Pinpoint the cell where the given text exists, returning its (X, Y) midpoint coordinate. 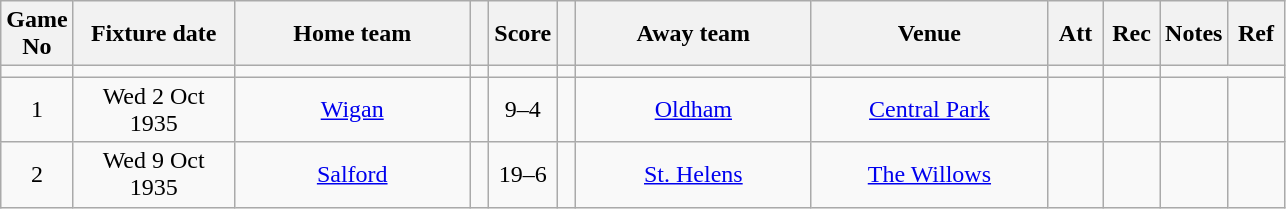
Salford (352, 174)
Home team (352, 34)
Venue (929, 34)
Score (523, 34)
Wed 2 Oct 1935 (154, 110)
19–6 (523, 174)
Fixture date (154, 34)
9–4 (523, 110)
1 (37, 110)
2 (37, 174)
St. Helens (693, 174)
Notes (1194, 34)
Wed 9 Oct 1935 (154, 174)
Rec (1132, 34)
Away team (693, 34)
Oldham (693, 110)
Game No (37, 34)
The Willows (929, 174)
Wigan (352, 110)
Ref (1256, 34)
Central Park (929, 110)
Att (1075, 34)
